Identify which cell holds the provided text, then report its [x, y] central coordinate. 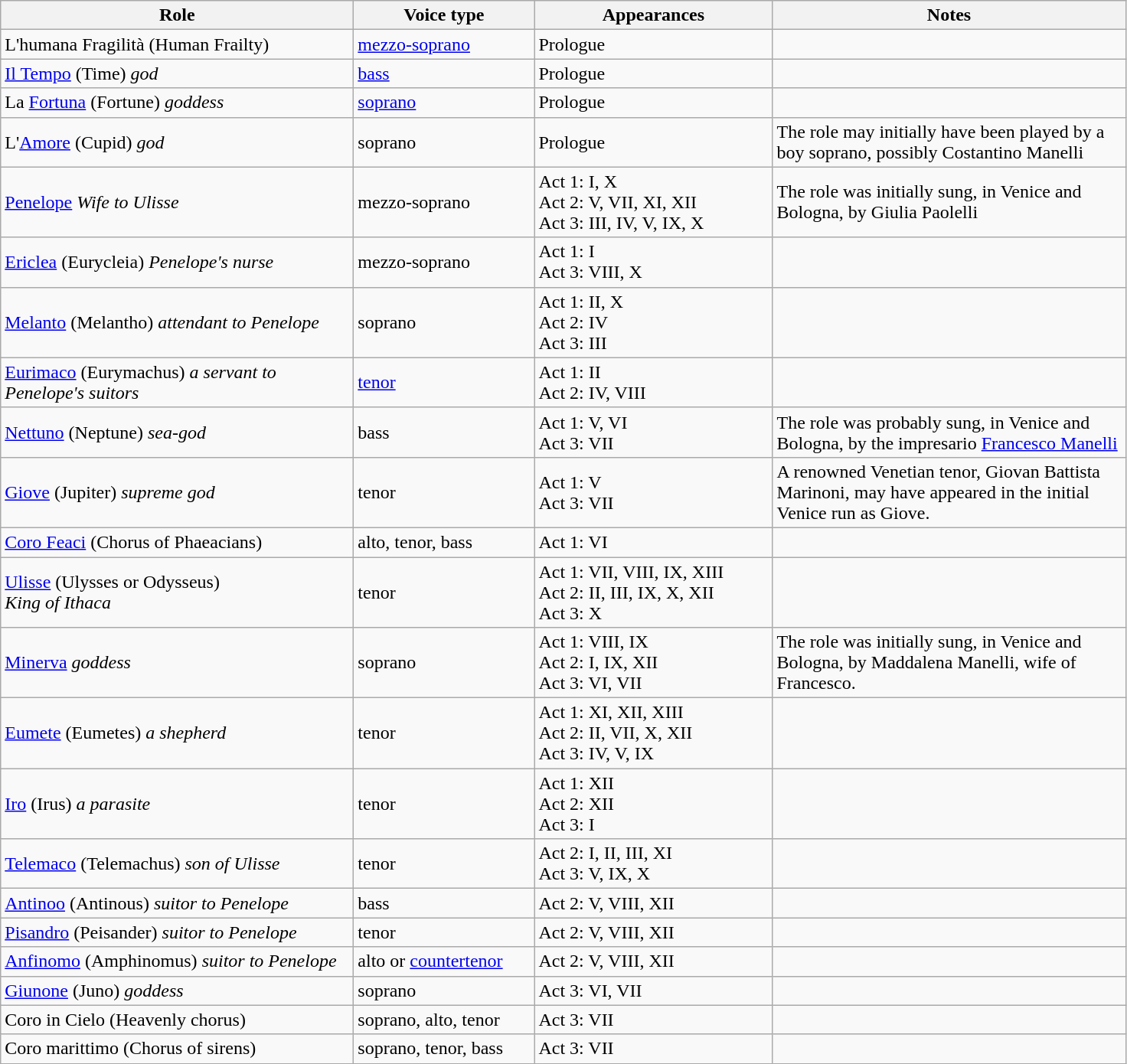
Act 2: I, II, III, XIAct 3: V, IX, X [654, 863]
Appearances [654, 15]
Act 1: I, XAct 2: V, VII, XI, XIIAct 3: III, IV, V, IX, X [654, 202]
Eumete (Eumetes) a shepherd [178, 733]
Ulisse (Ulysses or Odysseus)King of Ithaca [178, 592]
Act 1: VII, VIII, IX, XIIIAct 2: II, III, IX, X, XIIAct 3: X [654, 592]
Anfinomo (Amphinomus) suitor to Penelope [178, 961]
alto, tenor, bass [444, 542]
Act 1: VIII, IXAct 2: I, IX, XIIAct 3: VI, VII [654, 663]
Notes [949, 15]
Act 3: VI, VII [654, 991]
Ericlea (Eurycleia) Penelope's nurse [178, 262]
Role [178, 15]
The role was initially sung, in Venice and Bologna, by Maddalena Manelli, wife of Francesco. [949, 663]
soprano, tenor, bass [444, 1049]
L'Amore (Cupid) god [178, 142]
Coro Feaci (Chorus of Phaeacians) [178, 542]
Act 1: II, XAct 2: IVAct 3: III [654, 322]
Eurimaco (Eurymachus) a servant to Penelope's suitors [178, 383]
Coro marittimo (Chorus of sirens) [178, 1049]
soprano, alto, tenor [444, 1020]
Il Tempo (Time) god [178, 73]
Act 1: VAct 3: VII [654, 492]
La Fortuna (Fortune) goddess [178, 103]
Act 1: VI [654, 542]
A renowned Venetian tenor, Giovan Battista Marinoni, may have appeared in the initial Venice run as Giove. [949, 492]
The role was initially sung, in Venice and Bologna, by Giulia Paolelli [949, 202]
alto or countertenor [444, 961]
Nettuno (Neptune) sea-god [178, 432]
Voice type [444, 15]
Antinoo (Antinous) suitor to Penelope [178, 903]
L'humana Fragilità (Human Frailty) [178, 44]
Act 1: XI, XII, XIIIAct 2: II, VII, X, XIIAct 3: IV, V, IX [654, 733]
Melanto (Melantho) attendant to Penelope [178, 322]
Giunone (Juno) goddess [178, 991]
The role was probably sung, in Venice and Bologna, by the impresario Francesco Manelli [949, 432]
The role may initially have been played by a boy soprano, possibly Costantino Manelli [949, 142]
Penelope Wife to Ulisse [178, 202]
Act 1: IIAct 2: IV, VIII [654, 383]
Pisandro (Peisander) suitor to Penelope [178, 932]
Iro (Irus) a parasite [178, 804]
Act 1: V, VIAct 3: VII [654, 432]
Act 1: XIIAct 2: XIIAct 3: I [654, 804]
Minerva goddess [178, 663]
Telemaco (Telemachus) son of Ulisse [178, 863]
Giove (Jupiter) supreme god [178, 492]
Act 1: IAct 3: VIII, X [654, 262]
Coro in Cielo (Heavenly chorus) [178, 1020]
